Identify which cell holds the provided text, then report its [x, y] central coordinate. 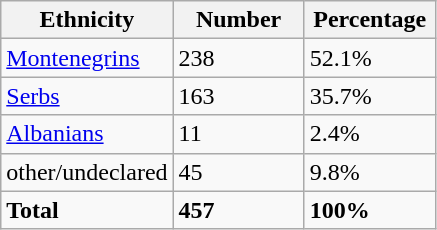
163 [238, 96]
238 [238, 58]
52.1% [370, 58]
Albanians [87, 134]
other/undeclared [87, 172]
2.4% [370, 134]
100% [370, 210]
Percentage [370, 20]
457 [238, 210]
45 [238, 172]
Montenegrins [87, 58]
Serbs [87, 96]
11 [238, 134]
9.8% [370, 172]
35.7% [370, 96]
Number [238, 20]
Ethnicity [87, 20]
Total [87, 210]
